Find where the given text appears and provide that cell's center as [x, y] coordinate. 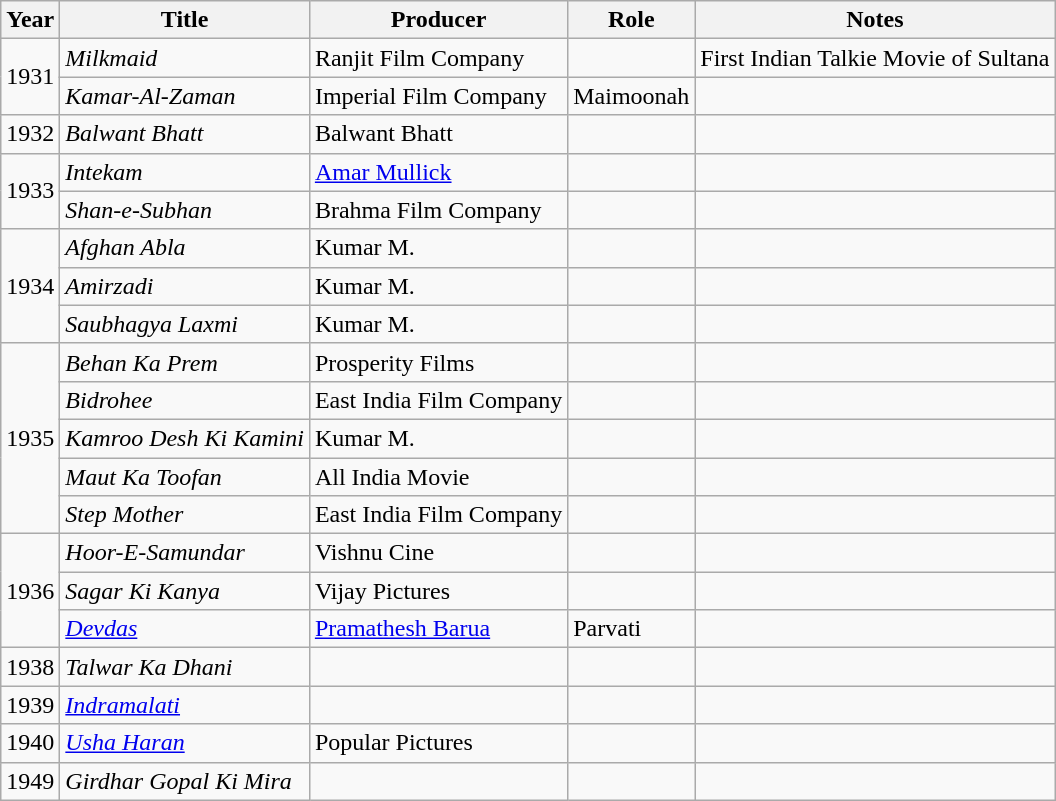
1940 [30, 743]
Intekam [185, 172]
Ranjit Film Company [438, 58]
Vijay Pictures [438, 591]
Afghan Abla [185, 248]
Usha Haran [185, 743]
Sagar Ki Kanya [185, 591]
Amirzadi [185, 286]
All India Movie [438, 477]
Indramalati [185, 705]
Talwar Ka Dhani [185, 667]
Maut Ka Toofan [185, 477]
1938 [30, 667]
1931 [30, 77]
Producer [438, 20]
Kamar-Al-Zaman [185, 96]
Brahma Film Company [438, 210]
1934 [30, 286]
Role [632, 20]
1936 [30, 591]
1939 [30, 705]
Maimoonah [632, 96]
1932 [30, 134]
Step Mother [185, 515]
Hoor-E-Samundar [185, 553]
Kamroo Desh Ki Kamini [185, 438]
Vishnu Cine [438, 553]
Imperial Film Company [438, 96]
1933 [30, 191]
1949 [30, 781]
Pramathesh Barua [438, 629]
Notes [875, 20]
Bidrohee [185, 400]
Milkmaid [185, 58]
Saubhagya Laxmi [185, 324]
Devdas [185, 629]
First Indian Talkie Movie of Sultana [875, 58]
Amar Mullick [438, 172]
Prosperity Films [438, 362]
Popular Pictures [438, 743]
1935 [30, 438]
Parvati [632, 629]
Shan-e-Subhan [185, 210]
Title [185, 20]
Behan Ka Prem [185, 362]
Girdhar Gopal Ki Mira [185, 781]
Year [30, 20]
